For the text-containing cell, return its midpoint in (X, Y) coordinate format. 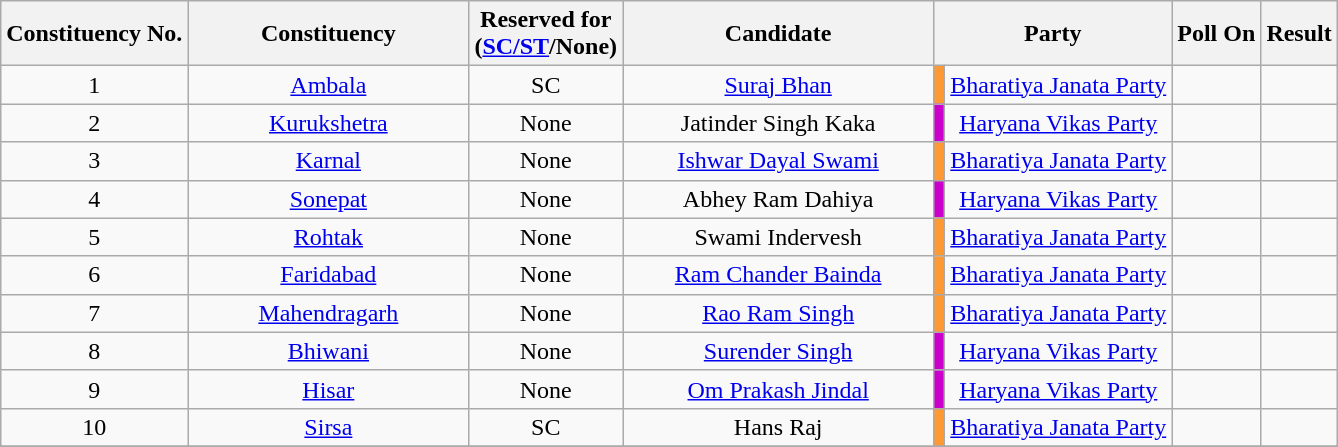
Abhey Ram Dahiya (778, 199)
Rao Ram Singh (778, 313)
Surender Singh (778, 351)
8 (94, 351)
Ambala (328, 85)
Karnal (328, 161)
Faridabad (328, 275)
Constituency No. (94, 34)
Constituency (328, 34)
9 (94, 389)
Sonepat (328, 199)
Result (1299, 34)
5 (94, 237)
Mahendragarh (328, 313)
Hans Raj (778, 427)
4 (94, 199)
Ram Chander Bainda (778, 275)
6 (94, 275)
Swami Indervesh (778, 237)
Reserved for(SC/ST/None) (546, 34)
Candidate (778, 34)
1 (94, 85)
Kurukshetra (328, 123)
Jatinder Singh Kaka (778, 123)
10 (94, 427)
3 (94, 161)
2 (94, 123)
Bhiwani (328, 351)
Om Prakash Jindal (778, 389)
Poll On (1216, 34)
7 (94, 313)
Ishwar Dayal Swami (778, 161)
Suraj Bhan (778, 85)
Sirsa (328, 427)
Party (1053, 34)
Hisar (328, 389)
Rohtak (328, 237)
